For the text-containing cell, return its midpoint in (X, Y) coordinate format. 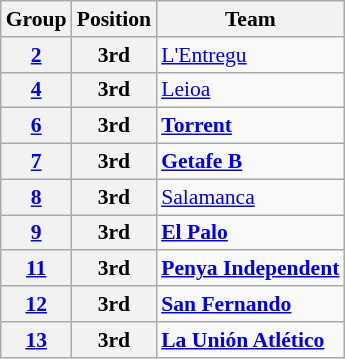
2 (36, 55)
L'Entregu (250, 55)
13 (36, 340)
Salamanca (250, 197)
Penya Independent (250, 269)
Position (114, 19)
6 (36, 126)
El Palo (250, 233)
4 (36, 90)
San Fernando (250, 304)
8 (36, 197)
Leioa (250, 90)
12 (36, 304)
Torrent (250, 126)
Team (250, 19)
Getafe B (250, 162)
7 (36, 162)
11 (36, 269)
9 (36, 233)
La Unión Atlético (250, 340)
Group (36, 19)
